Search for the cell housing the specified text and yield its [X, Y] center coordinate. 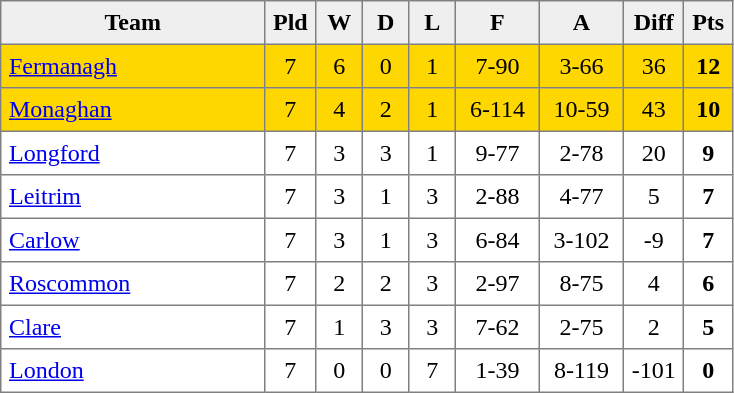
7-90 [497, 66]
Clare [133, 327]
Fermanagh [133, 66]
8-75 [581, 284]
F [497, 23]
2-97 [497, 284]
Carlow [133, 240]
2-88 [497, 197]
8-119 [581, 371]
10-59 [581, 110]
L [432, 23]
3-66 [581, 66]
20 [653, 153]
W [339, 23]
6-114 [497, 110]
-9 [653, 240]
36 [653, 66]
Pts [708, 23]
Team [133, 23]
12 [708, 66]
London [133, 371]
D [385, 23]
6-84 [497, 240]
Leitrim [133, 197]
43 [653, 110]
9 [708, 153]
Pld [290, 23]
-101 [653, 371]
2-75 [581, 327]
3-102 [581, 240]
Diff [653, 23]
9-77 [497, 153]
A [581, 23]
1-39 [497, 371]
Longford [133, 153]
Roscommon [133, 284]
Monaghan [133, 110]
10 [708, 110]
4-77 [581, 197]
7-62 [497, 327]
2-78 [581, 153]
